Search for the cell housing the specified text and yield its (X, Y) center coordinate. 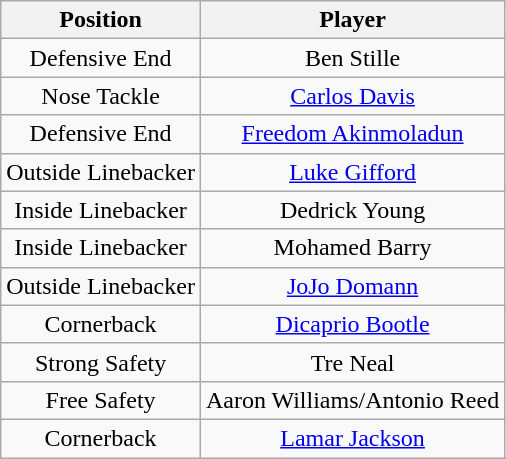
Carlos Davis (352, 96)
Luke Gifford (352, 172)
JoJo Domann (352, 286)
Strong Safety (101, 362)
Dedrick Young (352, 210)
Mohamed Barry (352, 248)
Free Safety (101, 400)
Player (352, 20)
Lamar Jackson (352, 438)
Tre Neal (352, 362)
Aaron Williams/Antonio Reed (352, 400)
Freedom Akinmoladun (352, 134)
Ben Stille (352, 58)
Nose Tackle (101, 96)
Position (101, 20)
Dicaprio Bootle (352, 324)
